Scan for the cell matching the given text and deliver its [X, Y] coordinate at center. 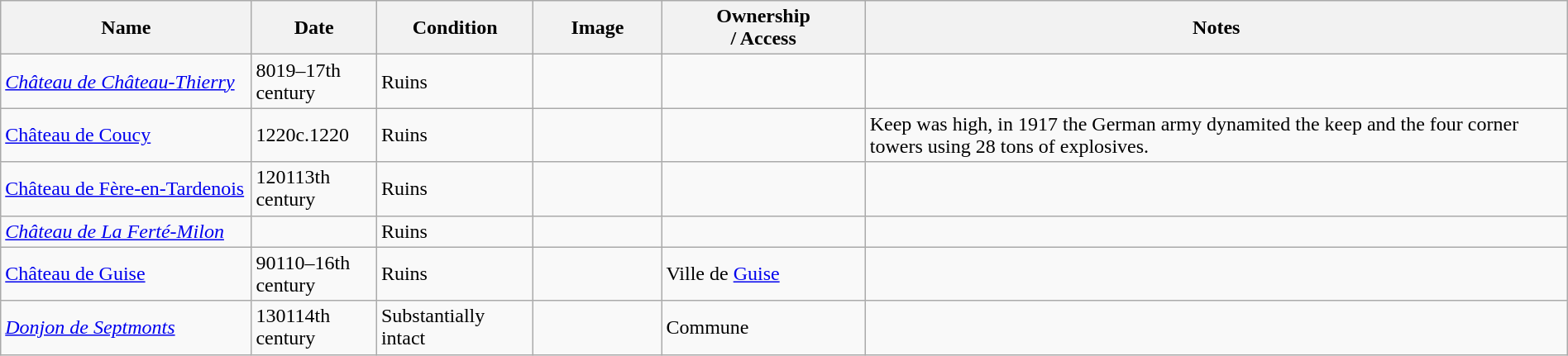
90110–16th century [314, 274]
Donjon de Septmonts [126, 327]
Commune [763, 327]
130114th century [314, 327]
Notes [1216, 28]
Château de Coucy [126, 135]
Image [597, 28]
Keep was high, in 1917 the German army dynamited the keep and the four corner towers using 28 tons of explosives. [1216, 135]
Château de Fère-en-Tardenois [126, 188]
Château de Guise [126, 274]
Château de Château-Thierry [126, 81]
Substantially intact [455, 327]
8019–17th century [314, 81]
1220c.1220 [314, 135]
Château de La Ferté-Milon [126, 231]
120113th century [314, 188]
Name [126, 28]
Date [314, 28]
Condition [455, 28]
Ville de Guise [763, 274]
Ownership/ Access [763, 28]
